Extract the [x, y] coordinate from the center of the cell holding the provided text.  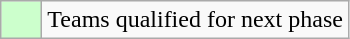
Teams qualified for next phase [196, 20]
